Detect which cell encompasses the target text, then output its (X, Y) center coordinate. 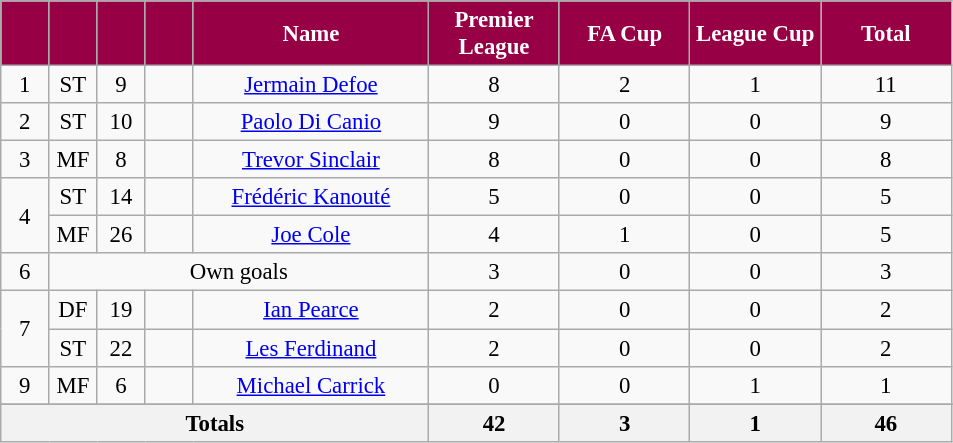
42 (494, 423)
22 (121, 348)
FA Cup (624, 34)
Ian Pearce (311, 310)
7 (25, 328)
Total (886, 34)
Les Ferdinand (311, 348)
Own goals (239, 273)
Paolo Di Canio (311, 122)
14 (121, 197)
Frédéric Kanouté (311, 197)
Jermain Defoe (311, 85)
10 (121, 122)
Premier League (494, 34)
DF (73, 310)
Joe Cole (311, 235)
11 (886, 85)
26 (121, 235)
Name (311, 34)
19 (121, 310)
League Cup (756, 34)
Trevor Sinclair (311, 160)
46 (886, 423)
Michael Carrick (311, 385)
Totals (215, 423)
